For the text-containing cell, return its midpoint in (x, y) coordinate format. 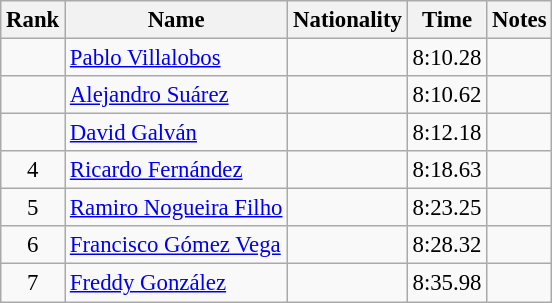
8:12.18 (447, 133)
Francisco Gómez Vega (176, 245)
Name (176, 20)
Nationality (348, 20)
8:10.62 (447, 95)
Alejandro Suárez (176, 95)
Ramiro Nogueira Filho (176, 208)
Rank (33, 20)
5 (33, 208)
Freddy González (176, 283)
8:35.98 (447, 283)
7 (33, 283)
6 (33, 245)
Time (447, 20)
Ricardo Fernández (176, 170)
8:28.32 (447, 245)
8:18.63 (447, 170)
8:23.25 (447, 208)
David Galván (176, 133)
Notes (520, 20)
4 (33, 170)
Pablo Villalobos (176, 58)
8:10.28 (447, 58)
